For the text-containing cell, return its midpoint in [X, Y] coordinate format. 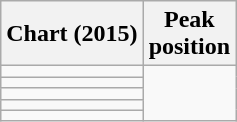
Chart (2015) [72, 34]
Peakposition [189, 34]
